For the text-containing cell, return its midpoint in (X, Y) coordinate format. 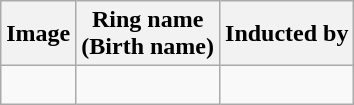
Ring name(Birth name) (148, 34)
Image (38, 34)
Inducted by (287, 34)
